Return [X, Y] of the center of cell containing provided text 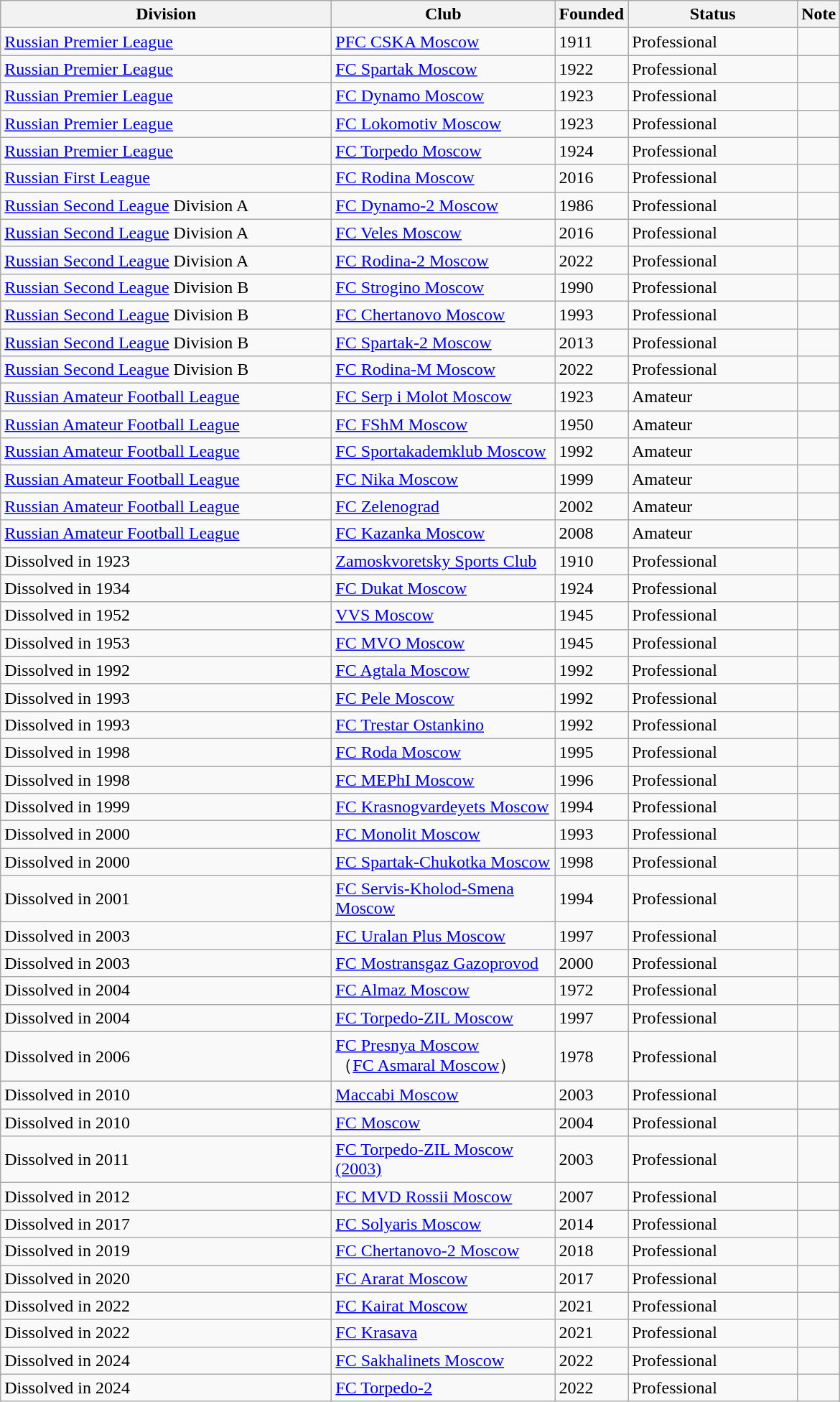
Club [444, 14]
1986 [592, 205]
FC Monolit Moscow [444, 835]
1978 [592, 1057]
Dissolved in 2011 [167, 1159]
FC Strogino Moscow [444, 287]
FC Ararat Moscow [444, 1278]
1950 [592, 424]
FC Zelenograd [444, 506]
FC Kairat Moscow [444, 1306]
Dissolved in 1999 [167, 807]
FC Trestar Ostankino [444, 725]
Note [818, 14]
FC Almaz Moscow [444, 990]
Dissolved in 2006 [167, 1057]
1995 [592, 752]
Status [713, 14]
FC Torpedo Moscow [444, 151]
1999 [592, 479]
FC Agtala Moscow [444, 670]
2017 [592, 1278]
FC Mostransgaz Gazoprovod [444, 963]
Founded [592, 14]
PFC CSKA Moscow [444, 42]
FC FShM Moscow [444, 424]
1922 [592, 69]
Dissolved in 2017 [167, 1224]
Dissolved in 1992 [167, 670]
FC Dynamo-2 Moscow [444, 205]
FC Solyaris Moscow [444, 1224]
FC Presnya Moscow（FC Asmaral Moscow） [444, 1057]
FC Dynamo Moscow [444, 96]
Dissolved in 2012 [167, 1197]
FC MVD Rossii Moscow [444, 1197]
FC Krasava [444, 1333]
FC Pele Moscow [444, 697]
1972 [592, 990]
FC Spartak-2 Moscow [444, 343]
2013 [592, 343]
2014 [592, 1224]
FC Servis-Kholod-Smena Moscow [444, 899]
Russian First League [167, 178]
2008 [592, 534]
FC Torpedo-2 [444, 1388]
FC Spartak-Chukotka Moscow [444, 862]
FC Lokomotiv Moscow [444, 124]
1990 [592, 287]
FC Torpedo-ZIL Moscow (2003) [444, 1159]
Zamoskvoretsky Sports Club [444, 561]
FC Serp i Molot Moscow [444, 397]
FC Spartak Moscow [444, 69]
1996 [592, 779]
FC Kazanka Moscow [444, 534]
FC Uralan Plus Moscow [444, 936]
FC Roda Moscow [444, 752]
1910 [592, 561]
FC MVO Moscow [444, 643]
FC Rodina-2 Moscow [444, 260]
1911 [592, 42]
FC Dukat Moscow [444, 588]
Dissolved in 2001 [167, 899]
Dissolved in 1923 [167, 561]
FC MEPhI Moscow [444, 779]
2004 [592, 1123]
FC Chertanovo-2 Moscow [444, 1251]
2000 [592, 963]
FC Moscow [444, 1123]
Division [167, 14]
1998 [592, 862]
FC Sportakademklub Moscow [444, 452]
FC Rodina Moscow [444, 178]
Dissolved in 2019 [167, 1251]
Maccabi Moscow [444, 1095]
FC Rodina-M Moscow [444, 370]
2007 [592, 1197]
Dissolved in 2020 [167, 1278]
Dissolved in 1934 [167, 588]
FC Sakhalinets Moscow [444, 1360]
Dissolved in 1952 [167, 616]
FC Nika Moscow [444, 479]
FC Torpedo-ZIL Moscow [444, 1018]
Dissolved in 1953 [167, 643]
FC Krasnogvardeyets Moscow [444, 807]
FC Chertanovo Moscow [444, 315]
VVS Moscow [444, 616]
2002 [592, 506]
FC Veles Moscow [444, 233]
2018 [592, 1251]
